Search for the cell housing the specified text and yield its [X, Y] center coordinate. 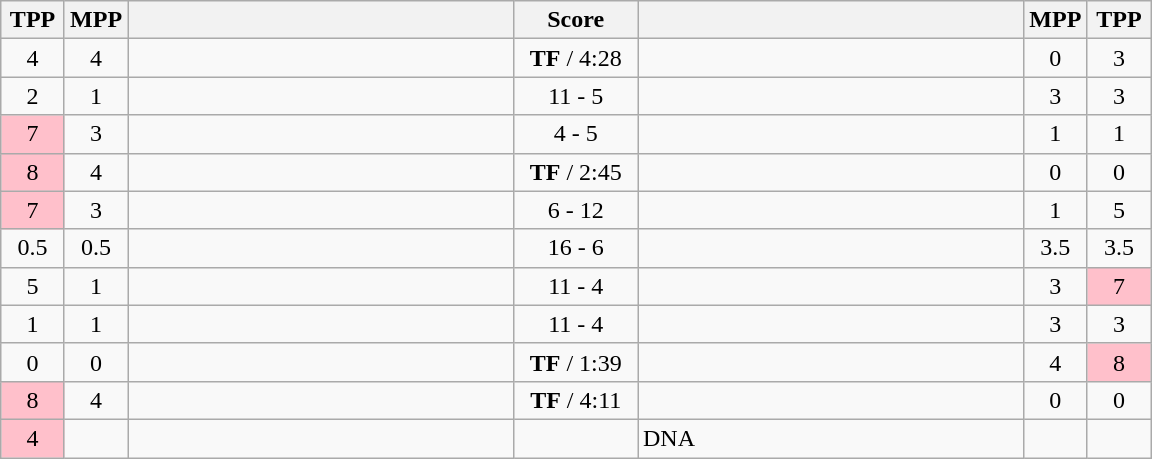
16 - 6 [576, 248]
11 - 5 [576, 96]
TF / 4:11 [576, 400]
Score [576, 20]
2 [33, 96]
TF / 4:28 [576, 58]
6 - 12 [576, 210]
4 - 5 [576, 134]
DNA [831, 438]
TF / 2:45 [576, 172]
TF / 1:39 [576, 362]
